Determine the (x, y) coordinate at the center of the cell enclosing the given text.  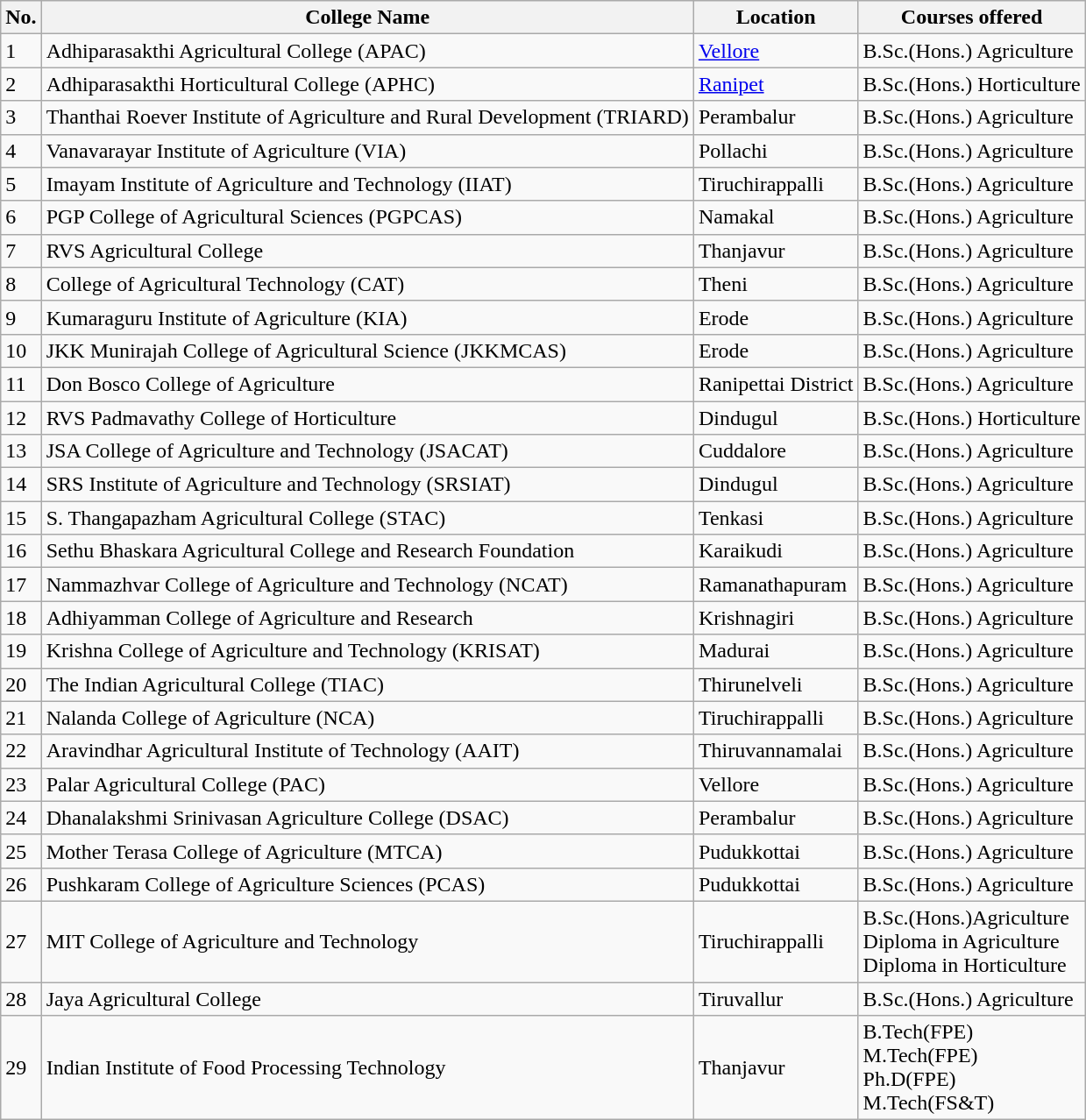
Adhiparasakthi Agricultural College (APAC) (367, 51)
Tiruvallur (776, 998)
1 (21, 51)
8 (21, 284)
PGP College of Agricultural Sciences (PGPCAS) (367, 217)
Indian Institute of Food Processing Technology (367, 1067)
Imayam Institute of Agriculture and Technology (IIAT) (367, 184)
College Name (367, 18)
Adhiyamman College of Agriculture and Research (367, 618)
RVS Padmavathy College of Horticulture (367, 418)
Karaikudi (776, 551)
Thanthai Roever Institute of Agriculture and Rural Development (TRIARD) (367, 117)
Location (776, 18)
23 (21, 784)
Dhanalakshmi Srinivasan Agriculture College (DSAC) (367, 818)
Pushkaram College of Agriculture Sciences (PCAS) (367, 884)
Mother Terasa College of Agriculture (MTCA) (367, 851)
Kumaraguru Institute of Agriculture (KIA) (367, 317)
14 (21, 485)
Thirunelveli (776, 684)
Sethu Bhaskara Agricultural College and Research Foundation (367, 551)
15 (21, 518)
Nammazhvar College of Agriculture and Technology (NCAT) (367, 585)
JSA College of Agriculture and Technology (JSACAT) (367, 451)
Ranipet (776, 84)
Krishnagiri (776, 618)
Courses offered (971, 18)
Pollachi (776, 151)
Nalanda College of Agriculture (NCA) (367, 718)
College of Agricultural Technology (CAT) (367, 284)
3 (21, 117)
Namakal (776, 217)
11 (21, 384)
Jaya Agricultural College (367, 998)
9 (21, 317)
Thiruvannamalai (776, 751)
Ranipettai District (776, 384)
19 (21, 651)
20 (21, 684)
29 (21, 1067)
6 (21, 217)
4 (21, 151)
25 (21, 851)
B.Tech(FPE)M.Tech(FPE)Ph.D(FPE)M.Tech(FS&T) (971, 1067)
12 (21, 418)
JKK Munirajah College of Agricultural Science (JKKMCAS) (367, 351)
Aravindhar Agricultural Institute of Technology (AAIT) (367, 751)
2 (21, 84)
MIT College of Agriculture and Technology (367, 941)
10 (21, 351)
Tenkasi (776, 518)
28 (21, 998)
21 (21, 718)
Theni (776, 284)
S. Thangapazham Agricultural College (STAC) (367, 518)
13 (21, 451)
24 (21, 818)
SRS Institute of Agriculture and Technology (SRSIAT) (367, 485)
Madurai (776, 651)
22 (21, 751)
18 (21, 618)
26 (21, 884)
Vanavarayar Institute of Agriculture (VIA) (367, 151)
27 (21, 941)
16 (21, 551)
Cuddalore (776, 451)
RVS Agricultural College (367, 251)
Krishna College of Agriculture and Technology (KRISAT) (367, 651)
The Indian Agricultural College (TIAC) (367, 684)
Adhiparasakthi Horticultural College (APHC) (367, 84)
Ramanathapuram (776, 585)
Don Bosco College of Agriculture (367, 384)
7 (21, 251)
17 (21, 585)
No. (21, 18)
Palar Agricultural College (PAC) (367, 784)
B.Sc.(Hons.)AgricultureDiploma in AgricultureDiploma in Horticulture (971, 941)
5 (21, 184)
